Locate the cell with the specified text and output its [x, y] center coordinate. 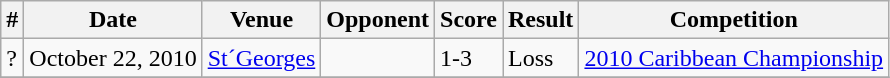
Loss [540, 58]
Opponent [378, 20]
1-3 [469, 58]
Date [113, 20]
2010 Caribbean Championship [734, 58]
St´Georges [262, 58]
? [12, 58]
Competition [734, 20]
# [12, 20]
Score [469, 20]
Result [540, 20]
Venue [262, 20]
October 22, 2010 [113, 58]
